Identify which cell holds the provided text, then report its (X, Y) central coordinate. 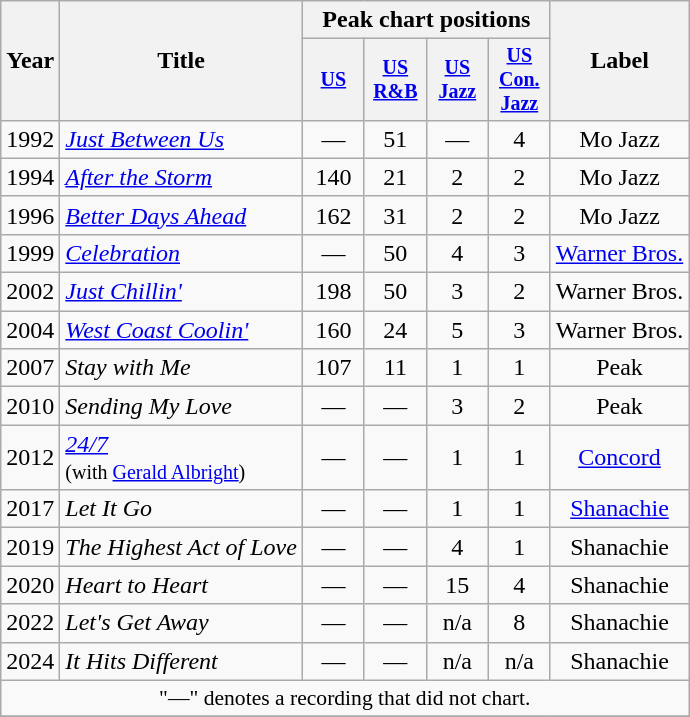
2024 (30, 661)
1996 (30, 215)
US Con. Jazz (519, 80)
24 (395, 330)
2007 (30, 368)
Better Days Ahead (182, 215)
5 (457, 330)
140 (333, 177)
Year (30, 61)
2002 (30, 292)
11 (395, 368)
1992 (30, 139)
US Jazz (457, 80)
Sending My Love (182, 406)
After the Storm (182, 177)
2017 (30, 509)
West Coast Coolin' (182, 330)
Just Between Us (182, 139)
160 (333, 330)
Stay with Me (182, 368)
31 (395, 215)
"—" denotes a recording that did not chart. (345, 698)
Concord (619, 458)
2019 (30, 547)
1994 (30, 177)
2020 (30, 585)
1999 (30, 253)
2004 (30, 330)
US R&B (395, 80)
198 (333, 292)
Just Chillin' (182, 292)
2022 (30, 623)
107 (333, 368)
US (333, 80)
2012 (30, 458)
Celebration (182, 253)
Title (182, 61)
The Highest Act of Love (182, 547)
Peak chart positions (426, 20)
15 (457, 585)
Let It Go (182, 509)
Heart to Heart (182, 585)
21 (395, 177)
Label (619, 61)
162 (333, 215)
51 (395, 139)
Let's Get Away (182, 623)
24/7(with Gerald Albright) (182, 458)
It Hits Different (182, 661)
8 (519, 623)
2010 (30, 406)
